Pinpoint the cell where the given text exists, returning its [X, Y] midpoint coordinate. 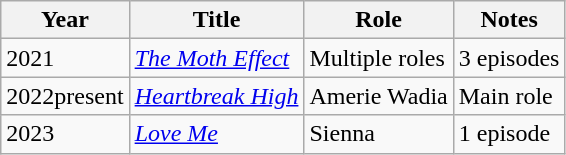
The Moth Effect [216, 58]
Title [216, 20]
Multiple roles [378, 58]
1 episode [509, 134]
Heartbreak High [216, 96]
3 episodes [509, 58]
Notes [509, 20]
2023 [65, 134]
Year [65, 20]
2022present [65, 96]
Role [378, 20]
2021 [65, 58]
Sienna [378, 134]
Love Me [216, 134]
Main role [509, 96]
Amerie Wadia [378, 96]
